Return [X, Y] of the center of cell containing provided text 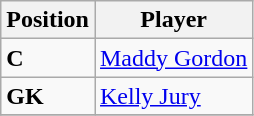
Maddy Gordon [173, 58]
C [48, 58]
Position [48, 20]
GK [48, 96]
Player [173, 20]
Kelly Jury [173, 96]
